Determine the [x, y] coordinate at the center of the cell enclosing the given text.  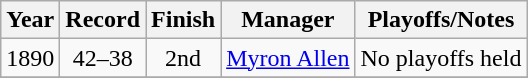
Manager [288, 20]
Record [103, 20]
1890 [30, 58]
42–38 [103, 58]
Playoffs/Notes [441, 20]
No playoffs held [441, 58]
Myron Allen [288, 58]
2nd [184, 58]
Year [30, 20]
Finish [184, 20]
